Return the [x, y] coordinate for the center point of the cell that contains the specified text.  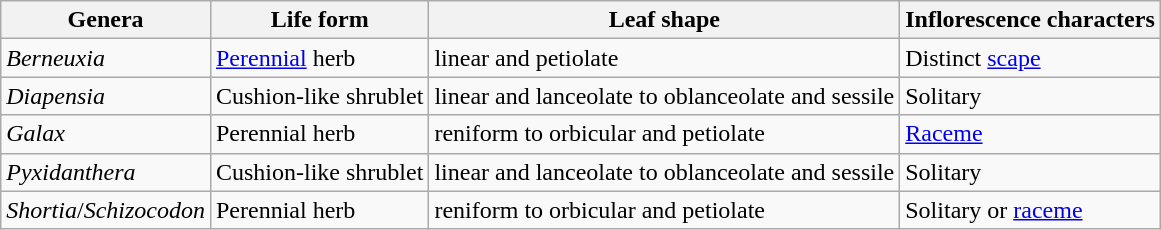
Shortia/Schizocodon [106, 210]
Berneuxia [106, 58]
Leaf shape [664, 20]
Solitary or raceme [1030, 210]
linear and petiolate [664, 58]
Pyxidanthera [106, 172]
Life form [319, 20]
Genera [106, 20]
Galax [106, 134]
Raceme [1030, 134]
Inflorescence characters [1030, 20]
Distinct scape [1030, 58]
Diapensia [106, 96]
